Search for the cell housing the specified text and yield its (X, Y) center coordinate. 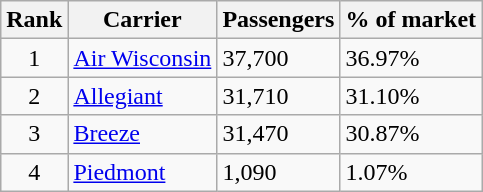
31.10% (411, 96)
31,710 (278, 96)
Breeze (142, 134)
37,700 (278, 58)
36.97% (411, 58)
4 (34, 172)
Passengers (278, 20)
1.07% (411, 172)
30.87% (411, 134)
% of market (411, 20)
1,090 (278, 172)
3 (34, 134)
Carrier (142, 20)
31,470 (278, 134)
Allegiant (142, 96)
Rank (34, 20)
1 (34, 58)
Piedmont (142, 172)
Air Wisconsin (142, 58)
2 (34, 96)
